Return the (x, y) coordinate for the center point of the cell that contains the specified text.  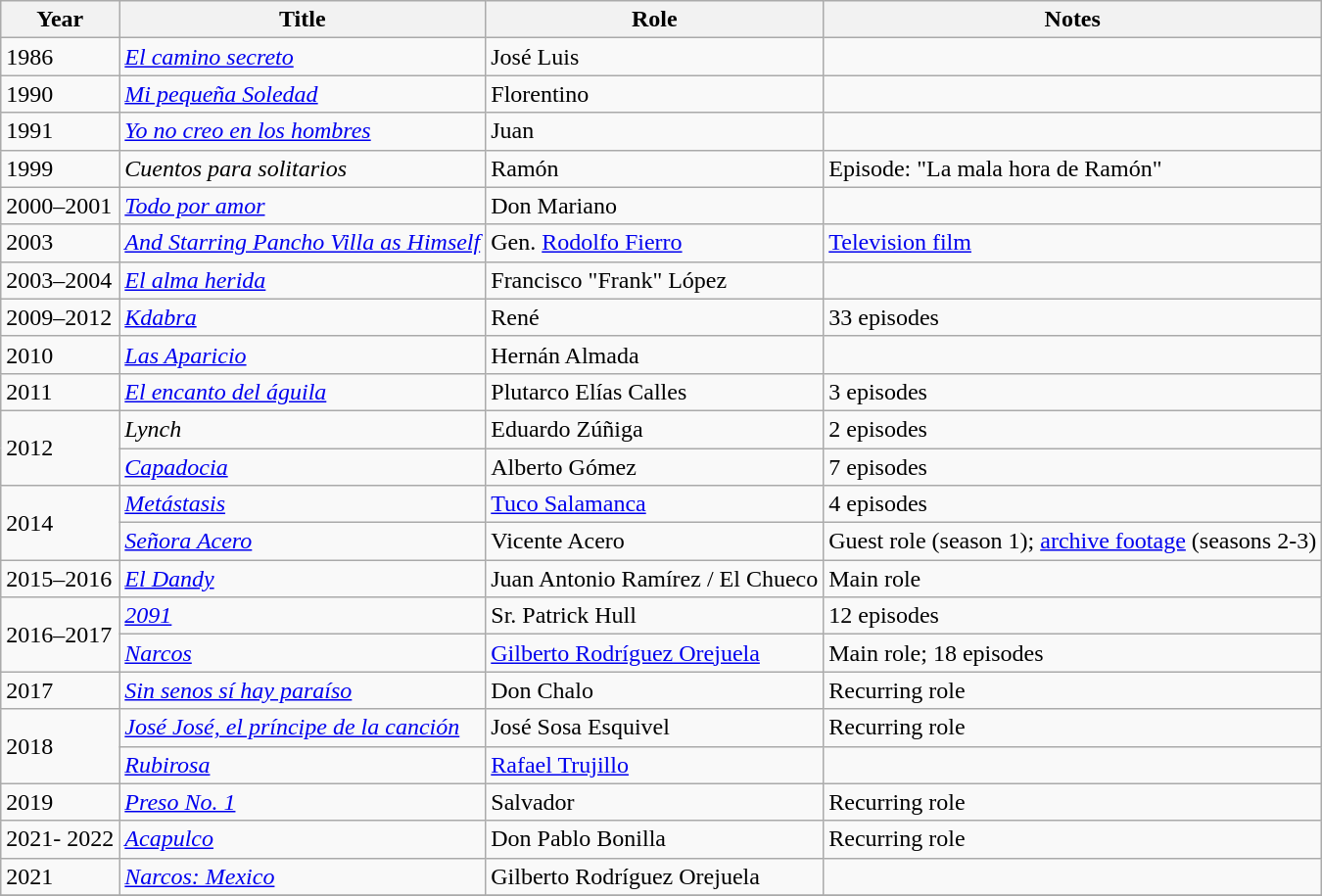
1999 (61, 168)
Juan Antonio Ramírez / El Chueco (654, 579)
Mi pequeña Soledad (303, 94)
2021- 2022 (61, 839)
2 episodes (1073, 429)
José Luis (654, 57)
Alberto Gómez (654, 467)
Plutarco Elías Calles (654, 392)
Metástasis (303, 504)
Señora Acero (303, 542)
El alma herida (303, 280)
Main role; 18 episodes (1073, 653)
Ramón (654, 168)
2003–2004 (61, 280)
7 episodes (1073, 467)
Don Pablo Bonilla (654, 839)
2091 (303, 616)
Kdabra (303, 317)
1990 (61, 94)
And Starring Pancho Villa as Himself (303, 243)
Rafael Trujillo (654, 765)
Florentino (654, 94)
4 episodes (1073, 504)
Preso No. 1 (303, 802)
Rubirosa (303, 765)
Guest role (season 1); archive footage (seasons 2-3) (1073, 542)
12 episodes (1073, 616)
Capadocia (303, 467)
2012 (61, 448)
Lynch (303, 429)
2019 (61, 802)
Las Aparicio (303, 354)
René (654, 317)
2016–2017 (61, 635)
2011 (61, 392)
Hernán Almada (654, 354)
2009–2012 (61, 317)
José Sosa Esquivel (654, 728)
Title (303, 20)
Role (654, 20)
Sin senos sí hay paraíso (303, 690)
Todo por amor (303, 206)
Narcos: Mexico (303, 876)
El encanto del águila (303, 392)
Acapulco (303, 839)
Cuentos para solitarios (303, 168)
Don Mariano (654, 206)
Notes (1073, 20)
Eduardo Zúñiga (654, 429)
El camino secreto (303, 57)
1986 (61, 57)
2017 (61, 690)
El Dandy (303, 579)
33 episodes (1073, 317)
Vicente Acero (654, 542)
Episode: "La mala hora de Ramón" (1073, 168)
1991 (61, 131)
José José, el príncipe de la canción (303, 728)
2003 (61, 243)
Yo no creo en los hombres (303, 131)
Gen. Rodolfo Fierro (654, 243)
2018 (61, 746)
Main role (1073, 579)
2010 (61, 354)
Narcos (303, 653)
2014 (61, 523)
2000–2001 (61, 206)
Salvador (654, 802)
Sr. Patrick Hull (654, 616)
Television film (1073, 243)
3 episodes (1073, 392)
Year (61, 20)
Juan (654, 131)
Don Chalo (654, 690)
2015–2016 (61, 579)
Francisco "Frank" López (654, 280)
2021 (61, 876)
Tuco Salamanca (654, 504)
